From the cell containing the given text, extract its center point as [X, Y] coordinate. 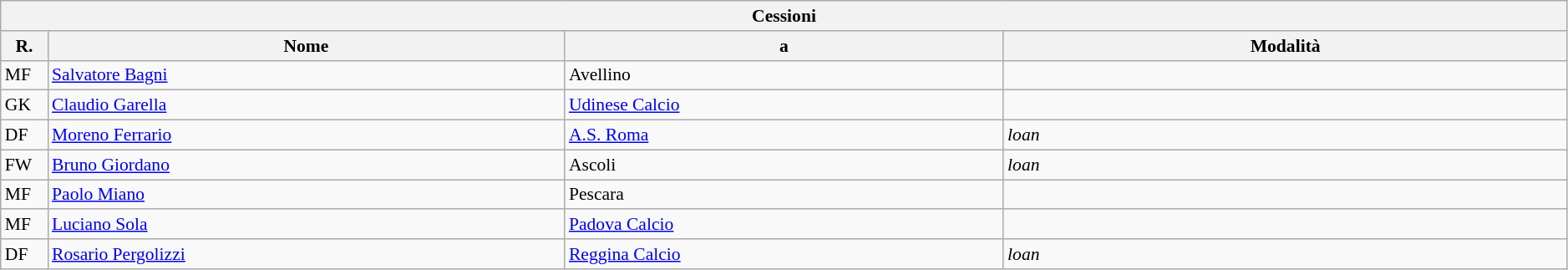
a [784, 46]
Pescara [784, 195]
Rosario Pergolizzi [306, 254]
GK [24, 105]
Paolo Miano [306, 195]
A.S. Roma [784, 135]
Claudio Garella [306, 105]
Modalità [1285, 46]
Cessioni [784, 16]
Nome [306, 46]
Moreno Ferrario [306, 135]
Ascoli [784, 165]
Udinese Calcio [784, 105]
Bruno Giordano [306, 165]
R. [24, 46]
Luciano Sola [306, 225]
FW [24, 165]
Salvatore Bagni [306, 75]
Avellino [784, 75]
Reggina Calcio [784, 254]
Padova Calcio [784, 225]
